Return the (X, Y) coordinate for the center point of the cell that contains the specified text.  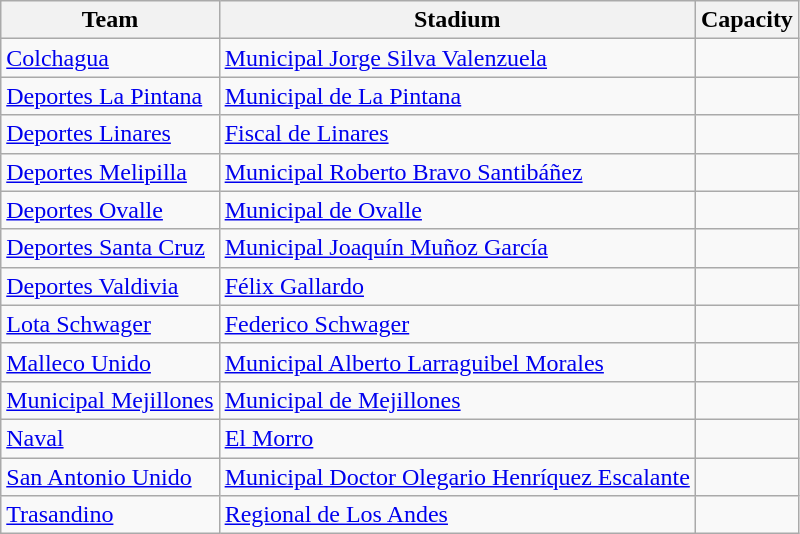
Stadium (457, 20)
Naval (110, 438)
Lota Schwager (110, 324)
Municipal Mejillones (110, 400)
Municipal Alberto Larraguibel Morales (457, 362)
Fiscal de Linares (457, 134)
Trasandino (110, 515)
Municipal Jorge Silva Valenzuela (457, 58)
Capacity (746, 20)
Félix Gallardo (457, 286)
Team (110, 20)
San Antonio Unido (110, 477)
Deportes La Pintana (110, 96)
Colchagua (110, 58)
Municipal de Ovalle (457, 210)
Deportes Linares (110, 134)
Regional de Los Andes (457, 515)
Malleco Unido (110, 362)
Deportes Ovalle (110, 210)
El Morro (457, 438)
Municipal de Mejillones (457, 400)
Federico Schwager (457, 324)
Municipal de La Pintana (457, 96)
Municipal Roberto Bravo Santibáñez (457, 172)
Deportes Valdivia (110, 286)
Municipal Doctor Olegario Henríquez Escalante (457, 477)
Municipal Joaquín Muñoz García (457, 248)
Deportes Melipilla (110, 172)
Deportes Santa Cruz (110, 248)
